Pinpoint the cell where the given text exists, returning its [X, Y] midpoint coordinate. 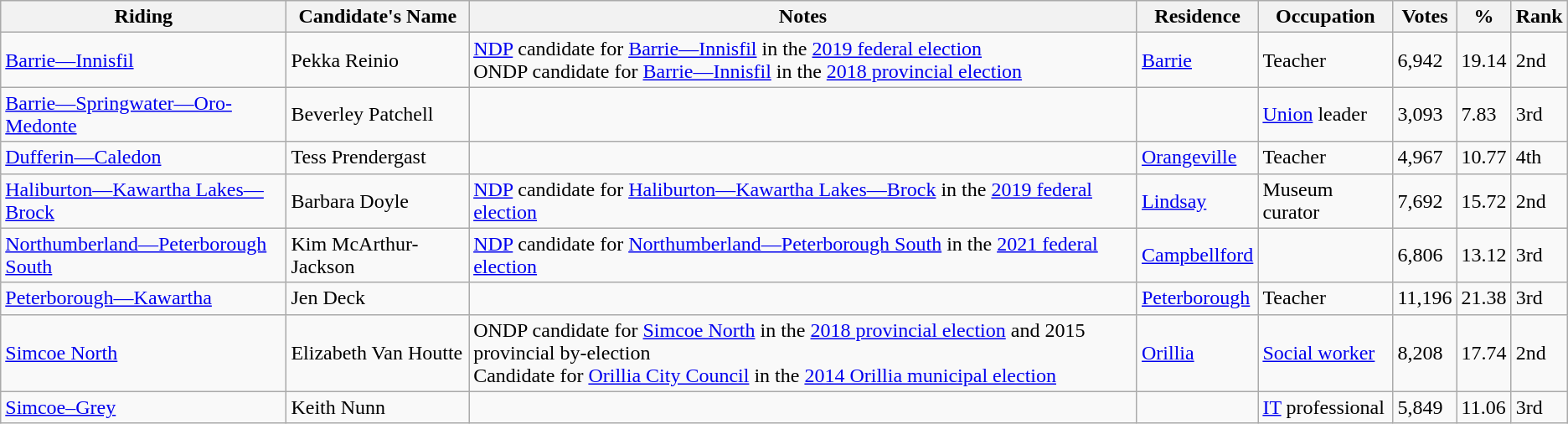
Barrie—Innisfil [144, 60]
Campbellford [1197, 255]
Kim McArthur-Jackson [378, 255]
17.74 [1484, 353]
Barrie [1197, 60]
Riding [144, 17]
13.12 [1484, 255]
4,967 [1425, 158]
Jen Deck [378, 298]
Simcoe North [144, 353]
Dufferin—Caledon [144, 158]
Peterborough [1197, 298]
Notes [803, 17]
Pekka Reinio [378, 60]
Keith Nunn [378, 407]
Occupation [1325, 17]
4th [1540, 158]
11.06 [1484, 407]
Simcoe–Grey [144, 407]
% [1484, 17]
11,196 [1425, 298]
Peterborough—Kawartha [144, 298]
Museum curator [1325, 201]
Barbara Doyle [378, 201]
Elizabeth Van Houtte [378, 353]
5,849 [1425, 407]
Haliburton—Kawartha Lakes—Brock [144, 201]
15.72 [1484, 201]
Social worker [1325, 353]
Tess Prendergast [378, 158]
6,806 [1425, 255]
Orangeville [1197, 158]
8,208 [1425, 353]
Orillia [1197, 353]
7.83 [1484, 114]
6,942 [1425, 60]
NDP candidate for Haliburton—Kawartha Lakes—Brock in the 2019 federal election [803, 201]
Barrie—Springwater—Oro-Medonte [144, 114]
3,093 [1425, 114]
Lindsay [1197, 201]
Votes [1425, 17]
NDP candidate for Barrie—Innisfil in the 2019 federal election ONDP candidate for Barrie—Innisfil in the 2018 provincial election [803, 60]
Beverley Patchell [378, 114]
NDP candidate for Northumberland—Peterborough South in the 2021 federal election [803, 255]
19.14 [1484, 60]
Union leader [1325, 114]
IT professional [1325, 407]
Candidate's Name [378, 17]
21.38 [1484, 298]
10.77 [1484, 158]
Rank [1540, 17]
Northumberland—Peterborough South [144, 255]
Residence [1197, 17]
7,692 [1425, 201]
